Return the (x, y) coordinate for the center point of the cell that contains the specified text.  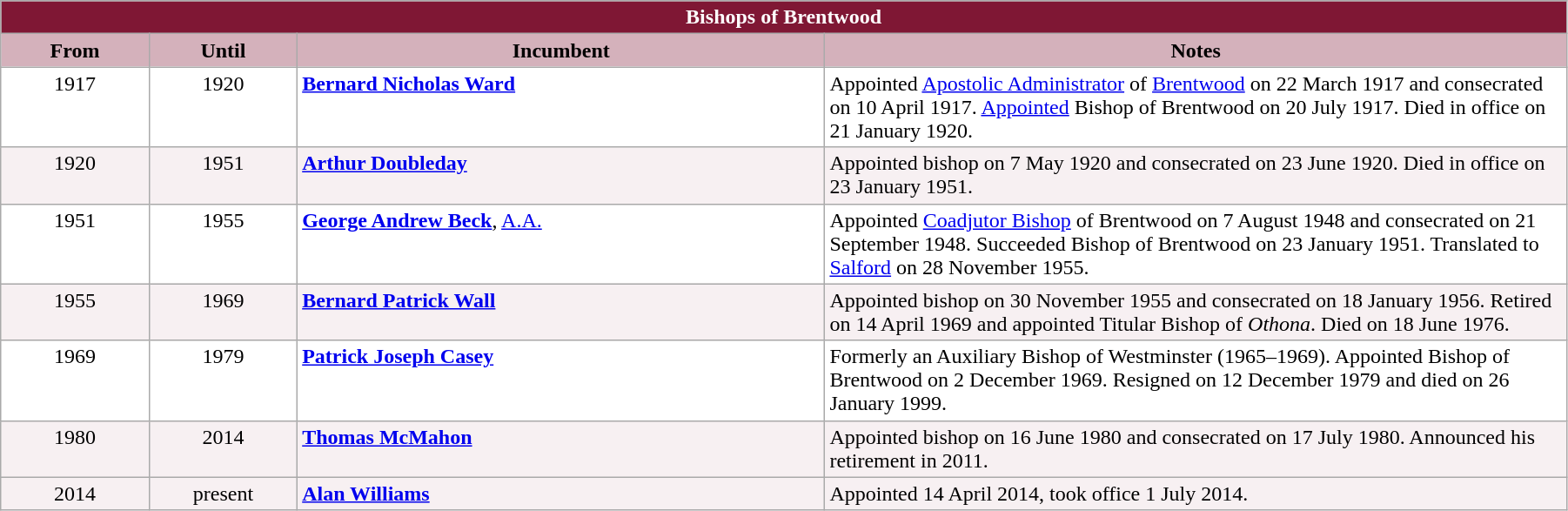
Notes (1196, 50)
Arthur Doubleday (561, 176)
Bernard Nicholas Ward (561, 107)
Incumbent (561, 50)
Alan Williams (561, 494)
1979 (223, 380)
Until (223, 50)
present (223, 494)
Bishops of Brentwood (784, 17)
1917 (75, 107)
Thomas McMahon (561, 449)
Appointed 14 April 2014, took office 1 July 2014. (1196, 494)
George Andrew Beck, A.A. (561, 244)
Patrick Joseph Casey (561, 380)
Appointed bishop on 16 June 1980 and consecrated on 17 July 1980. Announced his retirement in 2011. (1196, 449)
Appointed bishop on 7 May 1920 and consecrated on 23 June 1920. Died in office on 23 January 1951. (1196, 176)
From (75, 50)
1980 (75, 449)
Bernard Patrick Wall (561, 312)
